From the cell containing the given text, extract its center point as [X, Y] coordinate. 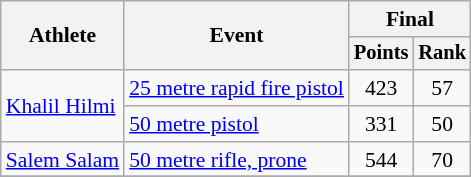
Points [381, 54]
Rank [442, 54]
Event [236, 36]
57 [442, 88]
Final [410, 19]
Khalil Hilmi [62, 106]
50 [442, 124]
423 [381, 88]
331 [381, 124]
50 metre pistol [236, 124]
25 metre rapid fire pistol [236, 88]
Athlete [62, 36]
